Find where the given text appears and provide that cell's center as (X, Y) coordinate. 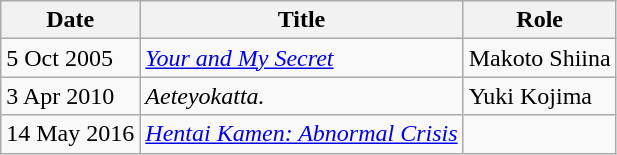
Date (70, 20)
Aeteyokatta. (302, 96)
Title (302, 20)
5 Oct 2005 (70, 58)
Hentai Kamen: Abnormal Crisis (302, 134)
14 May 2016 (70, 134)
3 Apr 2010 (70, 96)
Your and My Secret (302, 58)
Makoto Shiina (540, 58)
Role (540, 20)
Yuki Kojima (540, 96)
